Search for the cell housing the specified text and yield its [x, y] center coordinate. 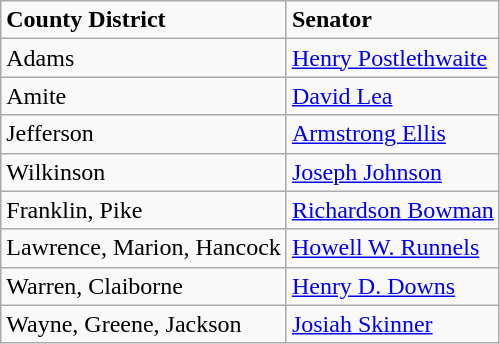
Josiah Skinner [392, 324]
Wayne, Greene, Jackson [144, 324]
Wilkinson [144, 172]
Warren, Claiborne [144, 286]
Henry Postlethwaite [392, 58]
Senator [392, 20]
Joseph Johnson [392, 172]
Adams [144, 58]
Henry D. Downs [392, 286]
Franklin, Pike [144, 210]
David Lea [392, 96]
Lawrence, Marion, Hancock [144, 248]
Armstrong Ellis [392, 134]
Jefferson [144, 134]
Amite [144, 96]
County District [144, 20]
Richardson Bowman [392, 210]
Howell W. Runnels [392, 248]
